Output the (X, Y) coordinate of the center of the cell containing the given text.  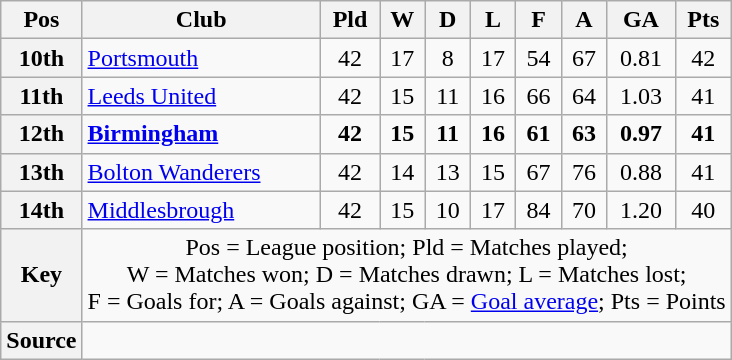
L (492, 20)
Birmingham (201, 134)
11th (42, 96)
10 (448, 210)
84 (538, 210)
66 (538, 96)
64 (584, 96)
1.20 (642, 210)
14th (42, 210)
61 (538, 134)
Source (42, 340)
Pld (350, 20)
8 (448, 58)
0.81 (642, 58)
Bolton Wanderers (201, 172)
GA (642, 20)
0.88 (642, 172)
13th (42, 172)
12th (42, 134)
F (538, 20)
Pts (703, 20)
Club (201, 20)
40 (703, 210)
A (584, 20)
Key (42, 275)
W (402, 20)
0.97 (642, 134)
Pos (42, 20)
14 (402, 172)
13 (448, 172)
Leeds United (201, 96)
1.03 (642, 96)
Middlesbrough (201, 210)
Portsmouth (201, 58)
10th (42, 58)
70 (584, 210)
63 (584, 134)
76 (584, 172)
D (448, 20)
54 (538, 58)
